Locate the cell with the specified text and output its (X, Y) center coordinate. 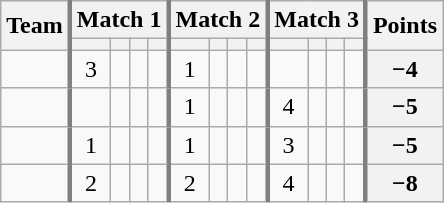
Match 3 (316, 20)
−4 (404, 69)
Team (36, 26)
Match 2 (218, 20)
Points (404, 26)
−8 (404, 183)
Match 1 (120, 20)
